Extract the [X, Y] coordinate from the center of the cell holding the provided text.  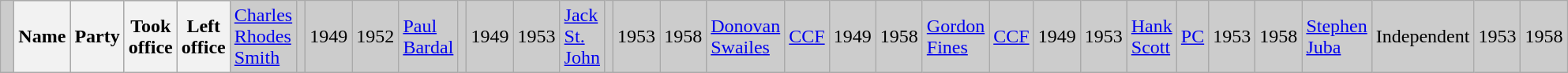
Hank Scott [1151, 37]
Paul Bardal [428, 37]
Charles Rhodes Smith [263, 37]
Name [43, 37]
Donovan Swailes [745, 37]
Jack St. John [582, 37]
1952 [376, 37]
Stephen Juba [1337, 37]
Took office [150, 37]
Left office [204, 37]
Gordon Fines [955, 37]
PC [1192, 37]
Party [97, 37]
Independent [1423, 37]
